Capture the cell that displays the provided text and extract its (X, Y) central coordinate. 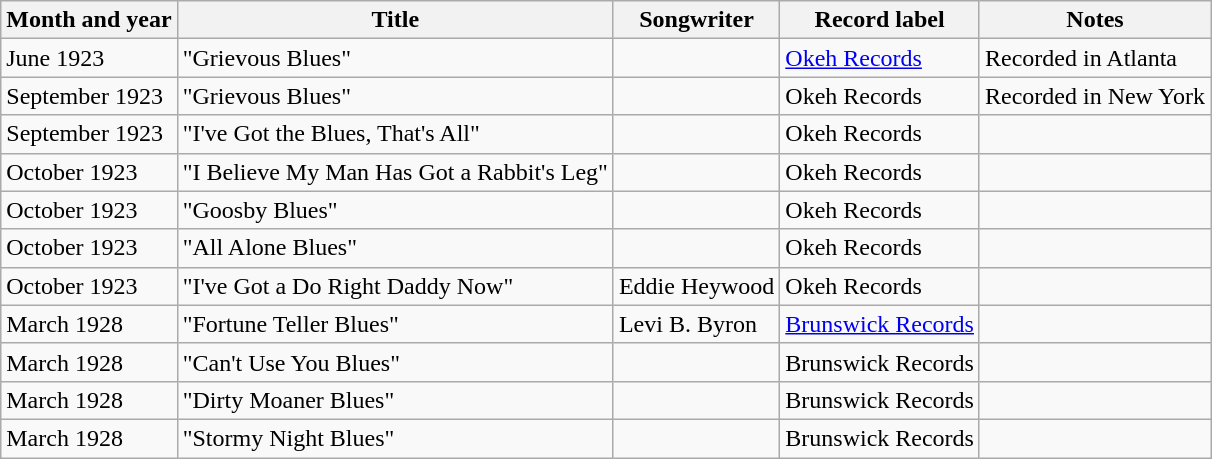
Record label (880, 20)
June 1923 (89, 58)
"Dirty Moaner Blues" (395, 400)
Recorded in New York (1094, 96)
Eddie Heywood (696, 286)
"Can't Use You Blues" (395, 362)
"Stormy Night Blues" (395, 438)
Month and year (89, 20)
"Goosby Blues" (395, 210)
"Fortune Teller Blues" (395, 324)
"All Alone Blues" (395, 248)
Notes (1094, 20)
Recorded in Atlanta (1094, 58)
"I've Got the Blues, That's All" (395, 134)
"I've Got a Do Right Daddy Now" (395, 286)
"I Believe My Man Has Got a Rabbit's Leg" (395, 172)
Title (395, 20)
Songwriter (696, 20)
Levi B. Byron (696, 324)
